Return the [X, Y] coordinate for the center point of the cell that contains the specified text.  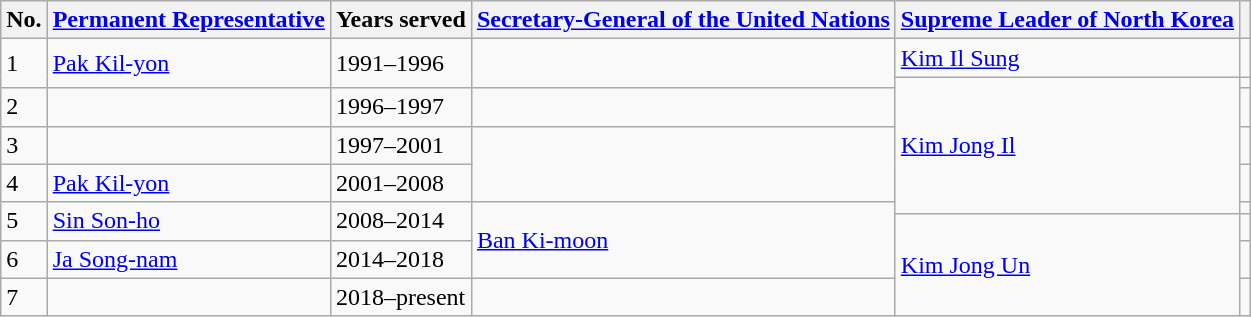
Ban Ki-moon [683, 240]
Secretary-General of the United Nations [683, 20]
Permanent Representative [188, 20]
2008–2014 [400, 221]
2018–present [400, 297]
Kim Jong Il [1067, 145]
6 [24, 259]
7 [24, 297]
No. [24, 20]
2014–2018 [400, 259]
5 [24, 221]
Supreme Leader of North Korea [1067, 20]
2001–2008 [400, 183]
Ja Song-nam [188, 259]
Kim Jong Un [1067, 264]
4 [24, 183]
2 [24, 107]
1 [24, 64]
3 [24, 145]
Years served [400, 20]
1997–2001 [400, 145]
Kim Il Sung [1067, 58]
Sin Son-ho [188, 221]
1991–1996 [400, 64]
1996–1997 [400, 107]
